Detect which cell encompasses the target text, then output its (X, Y) center coordinate. 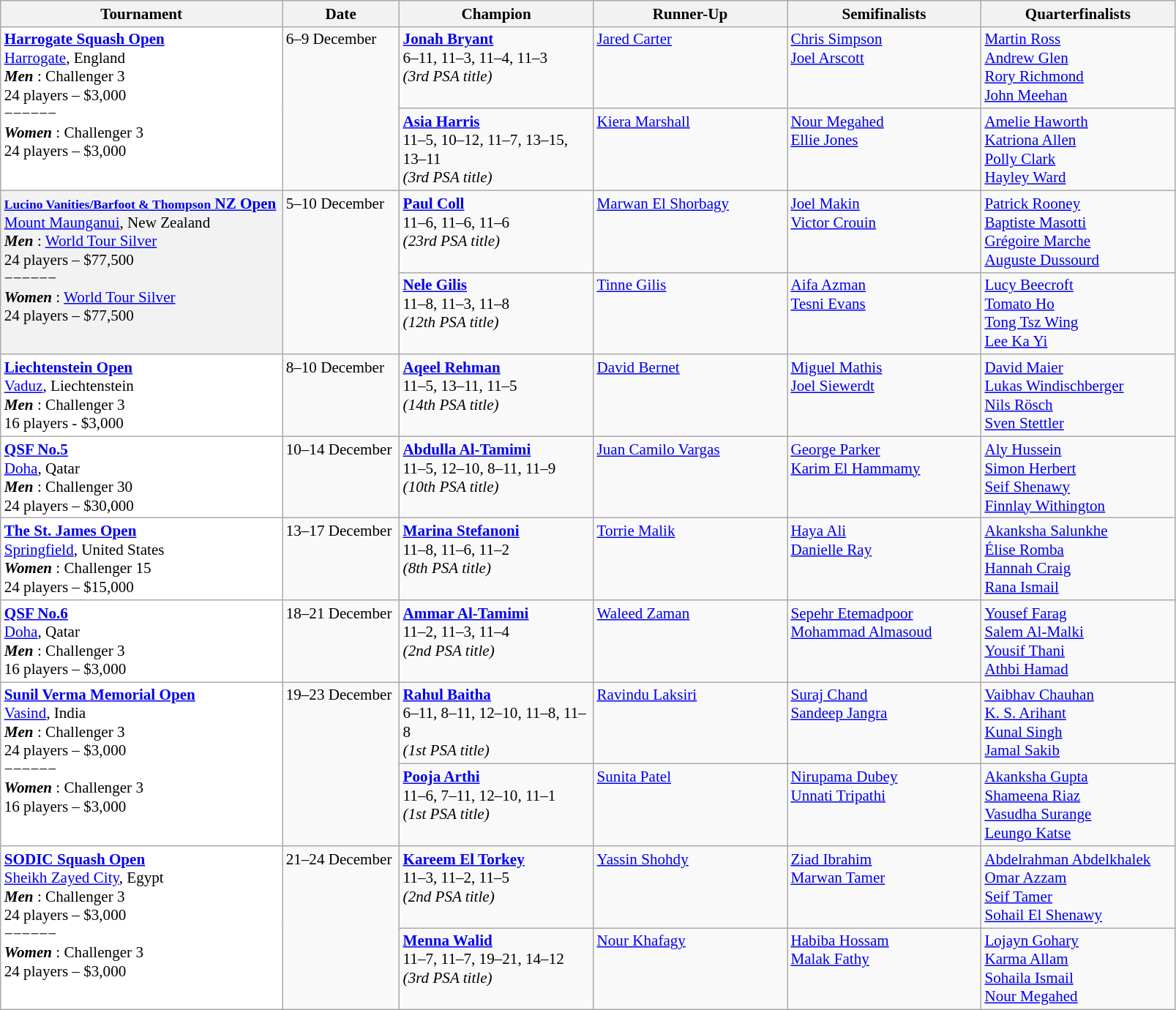
Marina Stefanoni11–8, 11–6, 11–2(8th PSA title) (496, 559)
Runner-Up (691, 13)
David Maier Lukas Windischberger Nils Rösch Sven Stettler (1077, 395)
Tinne Gilis (691, 313)
Joel Makin Victor Crouin (884, 231)
21–24 December (341, 928)
Tournament (142, 13)
Paul Coll11–6, 11–6, 11–6(23rd PSA title) (496, 231)
Menna Walid11–7, 11–7, 19–21, 14–12(3rd PSA title) (496, 969)
Lucy Beecroft Tomato Ho Tong Tsz Wing Lee Ka Yi (1077, 313)
Liechtenstein Open Vaduz, Liechtenstein Men : Challenger 316 players - $3,000 (142, 395)
Nele Gilis11–8, 11–3, 11–8(12th PSA title) (496, 313)
Aly Hussein Simon Herbert Seif Shenawy Finnlay Withington (1077, 477)
Sunil Verma Memorial Open Vasind, India Men : Challenger 324 players – $3,000−−−−−− Women : Challenger 316 players – $3,000 (142, 764)
18–21 December (341, 641)
5–10 December (341, 272)
Asia Harris11–5, 10–12, 11–7, 13–15, 13–11(3rd PSA title) (496, 149)
The St. James Open Springfield, United States Women : Challenger 1524 players – $15,000 (142, 559)
Akanksha Gupta Shameena Riaz Vasudha Surange Leungo Katse (1077, 805)
Martin Ross Andrew Glen Rory Richmond John Meehan (1077, 67)
Yousef Farag Salem Al-Malki Yousif Thani Athbi Hamad (1077, 641)
10–14 December (341, 477)
Amelie Haworth Katriona Allen Polly Clark Hayley Ward (1077, 149)
Haya Ali Danielle Ray (884, 559)
Champion (496, 13)
Semifinalists (884, 13)
Harrogate Squash Open Harrogate, England Men : Challenger 324 players – $3,000−−−−−− Women : Challenger 324 players – $3,000 (142, 108)
Ammar Al-Tamimi11–2, 11–3, 11–4(2nd PSA title) (496, 641)
Yassin Shohdy (691, 887)
Pooja Arthi11–6, 7–11, 12–10, 11–1(1st PSA title) (496, 805)
19–23 December (341, 764)
Kareem El Torkey11–3, 11–2, 11–5(2nd PSA title) (496, 887)
Marwan El Shorbagy (691, 231)
Lojayn Gohary Karma Allam Sohaila Ismail Nour Megahed (1077, 969)
QSF No.6 Doha, Qatar Men : Challenger 316 players – $3,000 (142, 641)
Abdelrahman Abdelkhalek Omar Azzam Seif Tamer Sohail El Shenawy (1077, 887)
8–10 December (341, 395)
Patrick Rooney Baptiste Masotti Grégoire Marche Auguste Dussourd (1077, 231)
Torrie Malik (691, 559)
Waleed Zaman (691, 641)
George Parker Karim El Hammamy (884, 477)
Ziad Ibrahim Marwan Tamer (884, 887)
6–9 December (341, 108)
Vaibhav Chauhan K. S. Arihant Kunal Singh Jamal Sakib (1077, 723)
Nour Megahed Ellie Jones (884, 149)
Nour Khafagy (691, 969)
Aqeel Rehman11–5, 13–11, 11–5(14th PSA title) (496, 395)
Suraj Chand Sandeep Jangra (884, 723)
QSF No.5 Doha, Qatar Men : Challenger 3024 players – $30,000 (142, 477)
Sunita Patel (691, 805)
Aifa Azman Tesni Evans (884, 313)
Akanksha Salunkhe Élise Romba Hannah Craig Rana Ismail (1077, 559)
Chris Simpson Joel Arscott (884, 67)
Quarterfinalists (1077, 13)
Jared Carter (691, 67)
SODIC Squash Open Sheikh Zayed City, Egypt Men : Challenger 324 players – $3,000−−−−−− Women : Challenger 324 players – $3,000 (142, 928)
Habiba Hossam Malak Fathy (884, 969)
Date (341, 13)
Ravindu Laksiri (691, 723)
Rahul Baitha6–11, 8–11, 12–10, 11–8, 11–8(1st PSA title) (496, 723)
Sepehr Etemadpoor Mohammad Almasoud (884, 641)
David Bernet (691, 395)
Nirupama Dubey Unnati Tripathi (884, 805)
Jonah Bryant6–11, 11–3, 11–4, 11–3(3rd PSA title) (496, 67)
13–17 December (341, 559)
Abdulla Al-Tamimi11–5, 12–10, 8–11, 11–9(10th PSA title) (496, 477)
Kiera Marshall (691, 149)
Miguel Mathis Joel Siewerdt (884, 395)
Juan Camilo Vargas (691, 477)
